Determine the [X, Y] coordinate at the center of the cell enclosing the given text.  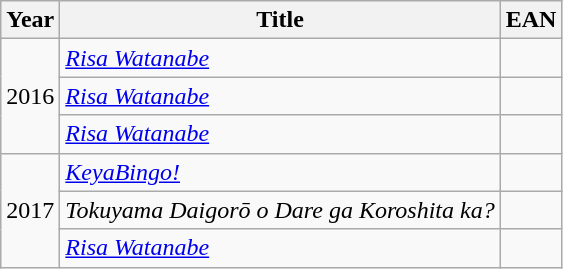
Tokuyama Daigorō o Dare ga Koroshita ka? [280, 210]
2016 [30, 96]
Title [280, 20]
2017 [30, 210]
EAN [531, 20]
Year [30, 20]
KeyaBingo! [280, 172]
